Extract the [x, y] coordinate from the center of the cell holding the provided text.  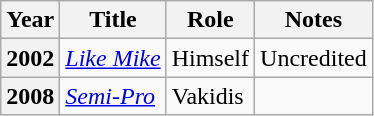
Year [30, 20]
Uncredited [314, 58]
Semi-Pro [113, 96]
Vakidis [210, 96]
2008 [30, 96]
Title [113, 20]
Himself [210, 58]
Like Mike [113, 58]
2002 [30, 58]
Notes [314, 20]
Role [210, 20]
